Identify which cell holds the provided text, then report its [X, Y] central coordinate. 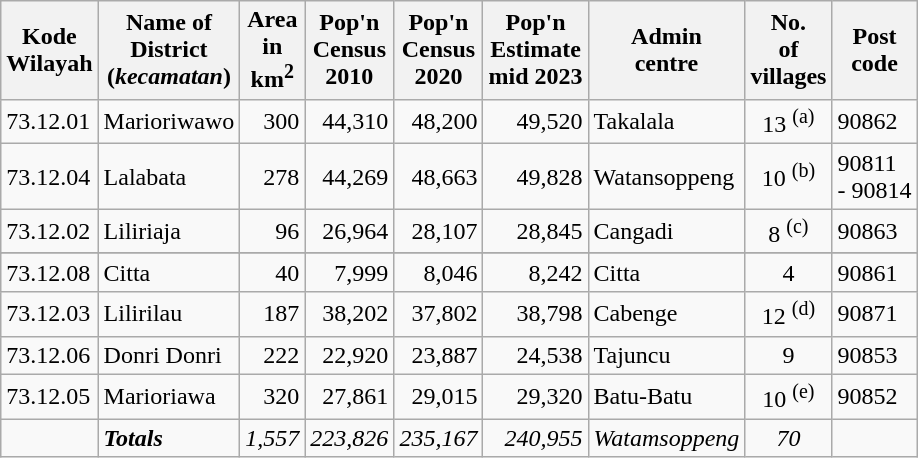
Pop'nCensus2020 [438, 50]
29,320 [536, 396]
90871 [874, 314]
28,107 [438, 232]
1,557 [272, 438]
73.12.01 [50, 122]
73.12.06 [50, 355]
90862 [874, 122]
29,015 [438, 396]
90811- 90814 [874, 176]
96 [272, 232]
Watansoppeng [666, 176]
Totals [169, 438]
Pop'nEstimatemid 2023 [536, 50]
8,242 [536, 272]
49,828 [536, 176]
12 (d) [788, 314]
38,798 [536, 314]
44,310 [350, 122]
Marioriwawo [169, 122]
Name ofDistrict(kecamatan) [169, 50]
13 (a) [788, 122]
37,802 [438, 314]
73.12.03 [50, 314]
44,269 [350, 176]
26,964 [350, 232]
90853 [874, 355]
235,167 [438, 438]
48,663 [438, 176]
278 [272, 176]
No.ofvillages [788, 50]
73.12.05 [50, 396]
Admincentre [666, 50]
Postcode [874, 50]
Lilirilau [169, 314]
Pop'nCensus2010 [350, 50]
300 [272, 122]
73.12.08 [50, 272]
23,887 [438, 355]
4 [788, 272]
10 (e) [788, 396]
Takalala [666, 122]
8 (c) [788, 232]
7,999 [350, 272]
223,826 [350, 438]
40 [272, 272]
73.12.02 [50, 232]
240,955 [536, 438]
Cangadi [666, 232]
Kode Wilayah [50, 50]
48,200 [438, 122]
Liliriaja [169, 232]
22,920 [350, 355]
187 [272, 314]
24,538 [536, 355]
73.12.04 [50, 176]
Lalabata [169, 176]
8,046 [438, 272]
90863 [874, 232]
222 [272, 355]
Batu-Batu [666, 396]
Areainkm2 [272, 50]
49,520 [536, 122]
9 [788, 355]
320 [272, 396]
70 [788, 438]
Tajuncu [666, 355]
Marioriawa [169, 396]
90861 [874, 272]
10 (b) [788, 176]
90852 [874, 396]
Cabenge [666, 314]
38,202 [350, 314]
28,845 [536, 232]
27,861 [350, 396]
Watamsoppeng [666, 438]
Donri Donri [169, 355]
